For the text-containing cell, return its midpoint in (X, Y) coordinate format. 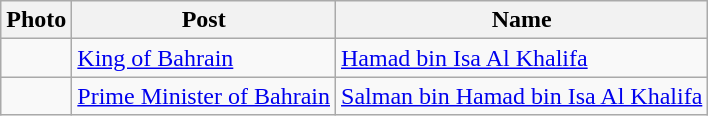
Prime Minister of Bahrain (204, 96)
Photo (36, 20)
Name (522, 20)
Hamad bin Isa Al Khalifa (522, 58)
Salman bin Hamad bin Isa Al Khalifa (522, 96)
King of Bahrain (204, 58)
Post (204, 20)
